Output the [X, Y] coordinate of the center of the cell containing the given text.  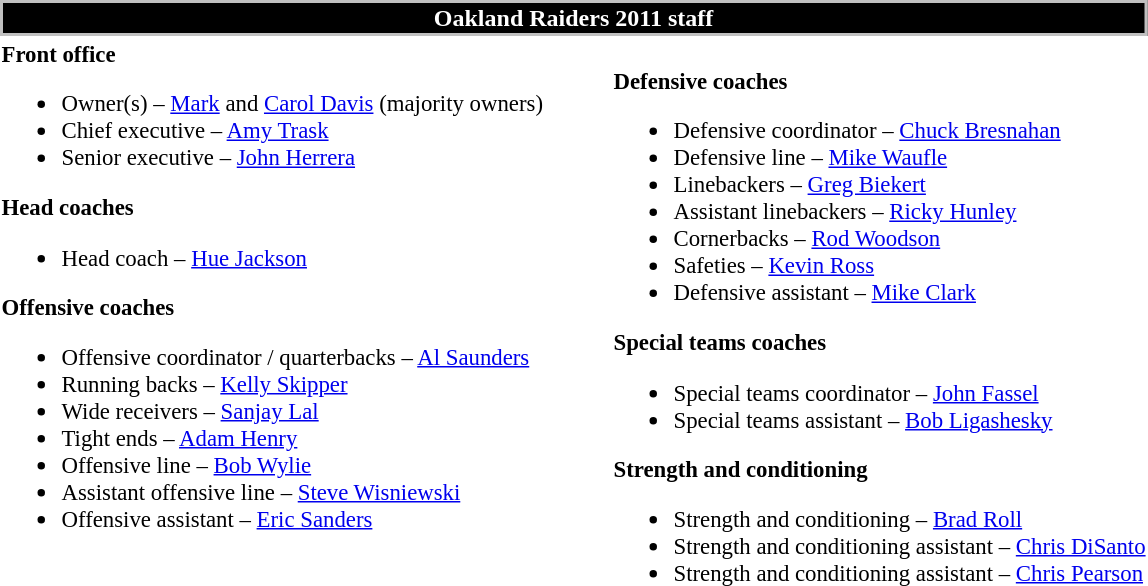
Oakland Raiders 2011 staff [574, 18]
